Scan for the cell matching the given text and deliver its (X, Y) coordinate at center. 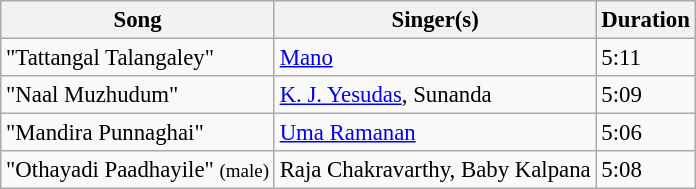
5:11 (646, 58)
"Mandira Punnaghai" (138, 133)
5:09 (646, 95)
Duration (646, 20)
"Tattangal Talangaley" (138, 58)
"Othayadi Paadhayile" (male) (138, 170)
"Naal Muzhudum" (138, 95)
Song (138, 20)
K. J. Yesudas, Sunanda (435, 95)
Uma Ramanan (435, 133)
Mano (435, 58)
5:08 (646, 170)
Raja Chakravarthy, Baby Kalpana (435, 170)
5:06 (646, 133)
Singer(s) (435, 20)
